Capture the cell that displays the provided text and extract its [X, Y] central coordinate. 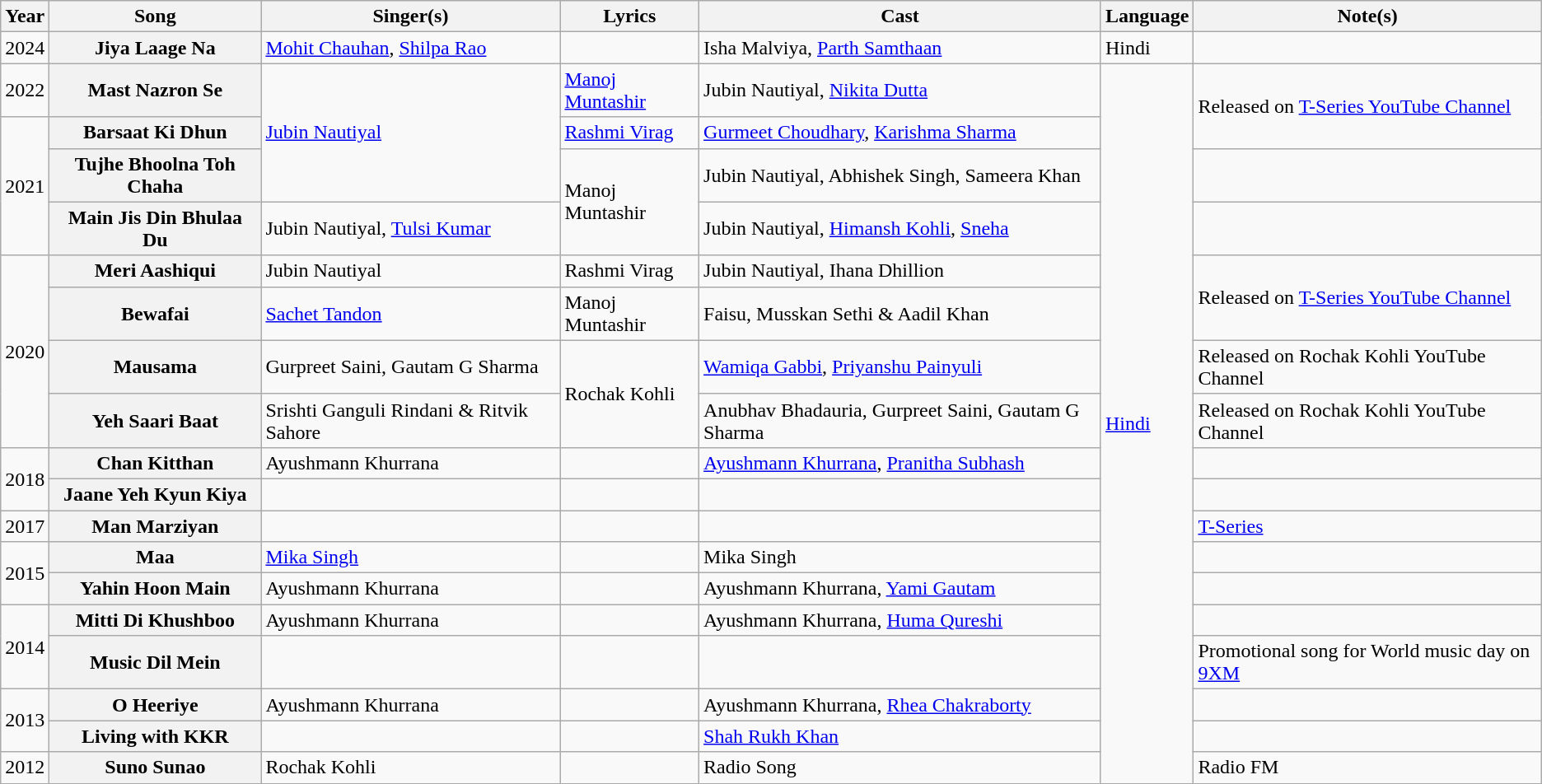
Yahin Hoon Main [155, 589]
Chan Kitthan [155, 463]
Ayushmann Khurrana, Pranitha Subhash [900, 463]
2022 [25, 91]
Meri Aashiqui [155, 271]
Mitti Di Khushboo [155, 620]
Cast [900, 16]
Man Marziyan [155, 526]
Barsaat Ki Dhun [155, 133]
Maa [155, 558]
T-Series [1367, 526]
Ayushmann Khurrana, Rhea Chakraborty [900, 705]
Jubin Nautiyal, Nikita Dutta [900, 91]
Anubhav Bhadauria, Gurpreet Saini, Gautam G Sharma [900, 420]
Ayushmann Khurrana, Yami Gautam [900, 589]
Suno Sunao [155, 768]
Mausama [155, 367]
Singer(s) [410, 16]
2020 [25, 351]
Bewafai [155, 313]
Main Jis Din Bhulaa Du [155, 229]
Yeh Saari Baat [155, 420]
Jaane Yeh Kyun Kiya [155, 494]
Music Dil Mein [155, 662]
Jubin Nautiyal, Himansh Kohli, Sneha [900, 229]
Gurmeet Choudhary, Karishma Sharma [900, 133]
2014 [25, 647]
2024 [25, 48]
2017 [25, 526]
Radio Song [900, 768]
Shah Rukh Khan [900, 736]
Note(s) [1367, 16]
Mast Nazron Se [155, 91]
Isha Malviya, Parth Samthaan [900, 48]
Lyrics [629, 16]
Song [155, 16]
Wamiqa Gabbi, Priyanshu Painyuli [900, 367]
Mohit Chauhan, Shilpa Rao [410, 48]
2012 [25, 768]
Jubin Nautiyal, Ihana Dhillion [900, 271]
2015 [25, 573]
Faisu, Musskan Sethi & Aadil Khan [900, 313]
Jubin Nautiyal, Abhishek Singh, Sameera Khan [900, 175]
Ayushmann Khurrana, Huma Qureshi [900, 620]
2018 [25, 478]
Sachet Tandon [410, 313]
Year [25, 16]
Srishti Ganguli Rindani & Ritvik Sahore [410, 420]
2013 [25, 721]
Jiya Laage Na [155, 48]
Jubin Nautiyal, Tulsi Kumar [410, 229]
Language [1147, 16]
Tujhe Bhoolna Toh Chaha [155, 175]
Gurpreet Saini, Gautam G Sharma [410, 367]
2021 [25, 186]
Radio FM [1367, 768]
O Heeriye [155, 705]
Living with KKR [155, 736]
Promotional song for World music day on 9XM [1367, 662]
